Search for the cell housing the specified text and yield its (x, y) center coordinate. 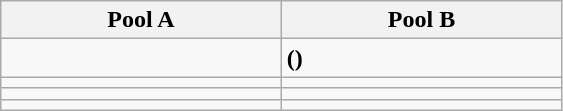
() (421, 58)
Pool B (421, 20)
Pool A (141, 20)
